Provide the (x, y) coordinate of the cell's center where the given text is located.  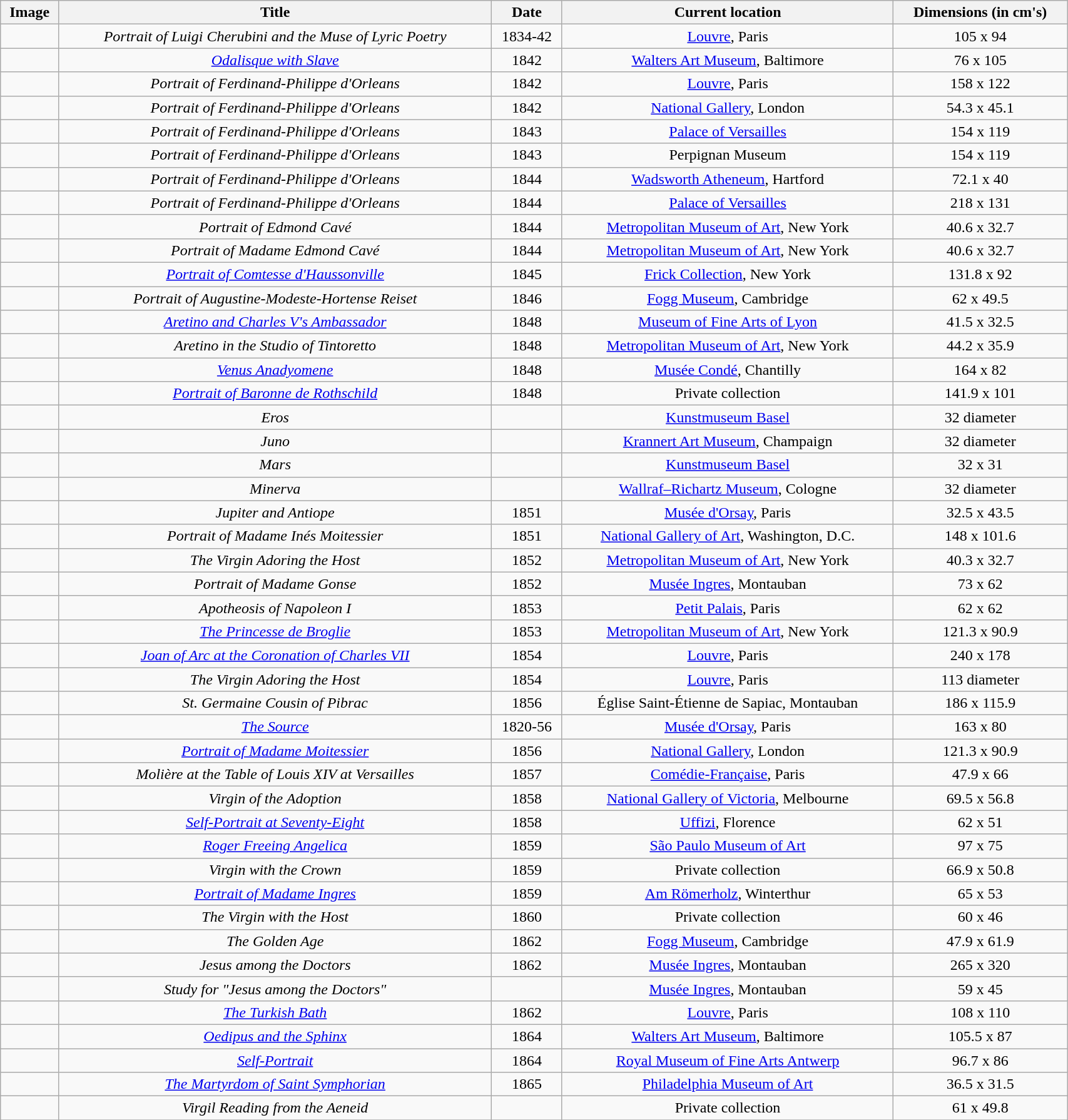
41.5 x 32.5 (980, 322)
1846 (527, 298)
Virgin of the Adoption (275, 798)
40.3 x 32.7 (980, 560)
Krannert Art Museum, Champaign (727, 441)
The Martyrdom of Saint Symphorian (275, 1084)
163 x 80 (980, 727)
Portrait of Madame Gonse (275, 584)
St. Germaine Cousin of Pibrac (275, 703)
Aretino in the Studio of Tintoretto (275, 346)
97 x 75 (980, 846)
65 x 53 (980, 893)
Molière at the Table of Louis XIV at Versailles (275, 775)
186 x 115.9 (980, 703)
The Golden Age (275, 941)
Current location (727, 13)
54.3 x 45.1 (980, 108)
Roger Freeing Angelica (275, 846)
Aretino and Charles V's Ambassador (275, 322)
164 x 82 (980, 370)
Jesus among the Doctors (275, 965)
73 x 62 (980, 584)
32 x 31 (980, 465)
The Source (275, 727)
São Paulo Museum of Art (727, 846)
69.5 x 56.8 (980, 798)
Royal Museum of Fine Arts Antwerp (727, 1061)
1834-42 (527, 36)
Virgil Reading from the Aeneid (275, 1108)
Am Römerholz, Winterthur (727, 893)
Portrait of Madame Edmond Cavé (275, 250)
Comédie-Française, Paris (727, 775)
141.9 x 101 (980, 394)
60 x 46 (980, 917)
105.5 x 87 (980, 1036)
Philadelphia Museum of Art (727, 1084)
Portrait of Edmond Cavé (275, 227)
61 x 49.8 (980, 1108)
131.8 x 92 (980, 274)
36.5 x 31.5 (980, 1084)
Apotheosis of Napoleon I (275, 608)
47.9 x 66 (980, 775)
Venus Anadyomene (275, 370)
1857 (527, 775)
Uffizi, Florence (727, 822)
Dimensions (in cm's) (980, 13)
218 x 131 (980, 203)
Portrait of Comtesse d'Haussonville (275, 274)
The Virgin with the Host (275, 917)
66.9 x 50.8 (980, 870)
Juno (275, 441)
Self-Portrait at Seventy-Eight (275, 822)
1865 (527, 1084)
Minerva (275, 489)
Portrait of Luigi Cherubini and the Muse of Lyric Poetry (275, 36)
Petit Palais, Paris (727, 608)
62 x 62 (980, 608)
62 x 51 (980, 822)
National Gallery of Victoria, Melbourne (727, 798)
76 x 105 (980, 60)
Virgin with the Crown (275, 870)
Joan of Arc at the Coronation of Charles VII (275, 655)
113 diameter (980, 679)
1845 (527, 274)
Mars (275, 465)
Portrait of Madame Ingres (275, 893)
1820-56 (527, 727)
Musée Condé, Chantilly (727, 370)
Wallraf–Richartz Museum, Cologne (727, 489)
Oedipus and the Sphinx (275, 1036)
265 x 320 (980, 965)
Study for "Jesus among the Doctors" (275, 989)
44.2 x 35.9 (980, 346)
The Princesse de Broglie (275, 631)
47.9 x 61.9 (980, 941)
105 x 94 (980, 36)
Museum of Fine Arts of Lyon (727, 322)
Portrait of Madame Moitessier (275, 751)
62 x 49.5 (980, 298)
Perpignan Museum (727, 155)
Image (30, 13)
Wadsworth Atheneum, Hartford (727, 179)
96.7 x 86 (980, 1061)
108 x 110 (980, 1012)
The Turkish Bath (275, 1012)
Title (275, 13)
Eros (275, 417)
National Gallery of Art, Washington, D.C. (727, 536)
72.1 x 40 (980, 179)
240 x 178 (980, 655)
1860 (527, 917)
148 x 101.6 (980, 536)
Portrait of Baronne de Rothschild (275, 394)
158 x 122 (980, 84)
Frick Collection, New York (727, 274)
Date (527, 13)
Portrait of Madame Inés Moitessier (275, 536)
59 x 45 (980, 989)
32.5 x 43.5 (980, 512)
Odalisque with Slave (275, 60)
Jupiter and Antiope (275, 512)
Portrait of Augustine-Modeste-Hortense Reiset (275, 298)
Self-Portrait (275, 1061)
Église Saint-Étienne de Sapiac, Montauban (727, 703)
